Provide the (x, y) coordinate of the cell's center where the given text is located.  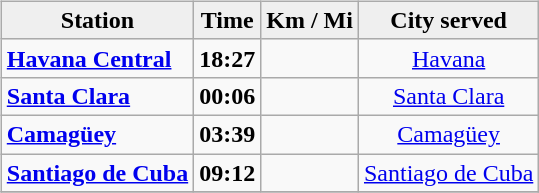
09:12 (228, 173)
Station (97, 20)
03:39 (228, 134)
Havana Central (97, 58)
00:06 (228, 96)
City served (448, 20)
Km / Mi (310, 20)
Time (228, 20)
18:27 (228, 58)
Havana (448, 58)
